Return the (x, y) coordinate for the center point of the cell that contains the specified text.  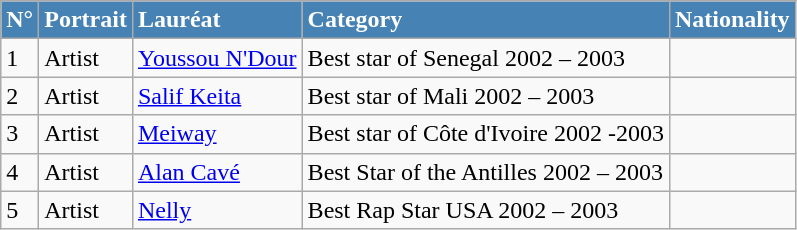
3 (20, 134)
Best star of Mali 2002 – 2003 (486, 96)
4 (20, 172)
Meiway (217, 134)
Alan Cavé (217, 172)
Portrait (86, 20)
Category (486, 20)
N° (20, 20)
Best star of Côte d'Ivoire 2002 -2003 (486, 134)
Lauréat (217, 20)
Best Star of the Antilles 2002 – 2003 (486, 172)
Best star of Senegal 2002 – 2003 (486, 58)
Best Rap Star USA 2002 – 2003 (486, 210)
2 (20, 96)
Youssou N'Dour (217, 58)
Nationality (732, 20)
1 (20, 58)
Nelly (217, 210)
5 (20, 210)
Salif Keita (217, 96)
